Extract the (x, y) coordinate from the center of the cell holding the provided text.  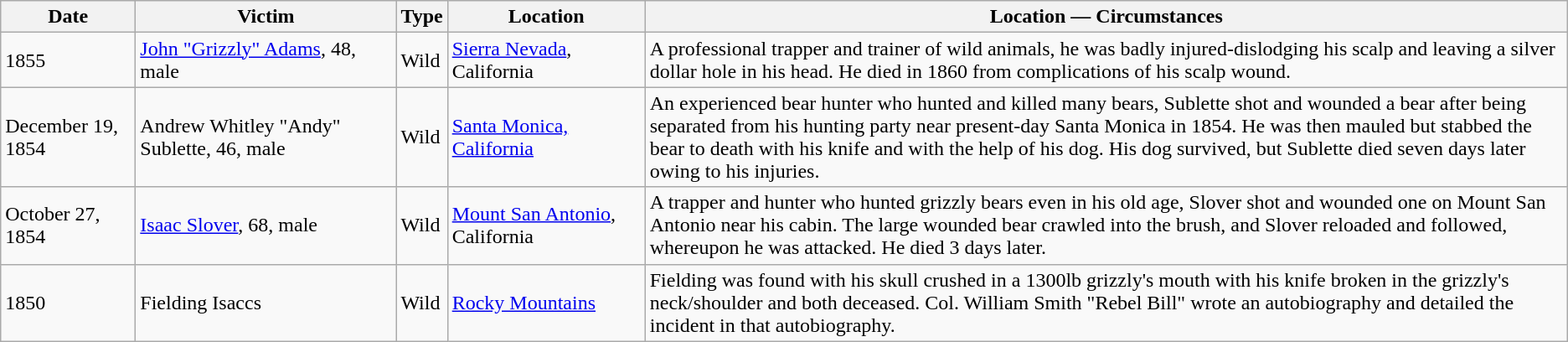
Santa Monica, California (546, 137)
October 27, 1854 (69, 225)
Andrew Whitley "Andy" Sublette, 46, male (266, 137)
Victim (266, 17)
John "Grizzly" Adams, 48, male (266, 60)
1850 (69, 303)
1855 (69, 60)
Location (546, 17)
Rocky Mountains (546, 303)
Mount San Antonio, California (546, 225)
December 19, 1854 (69, 137)
Fielding Isaccs (266, 303)
Type (422, 17)
Location — Circumstances (1106, 17)
Isaac Slover, 68, male (266, 225)
Sierra Nevada, California (546, 60)
Date (69, 17)
